Pinpoint the cell where the given text exists, returning its (X, Y) midpoint coordinate. 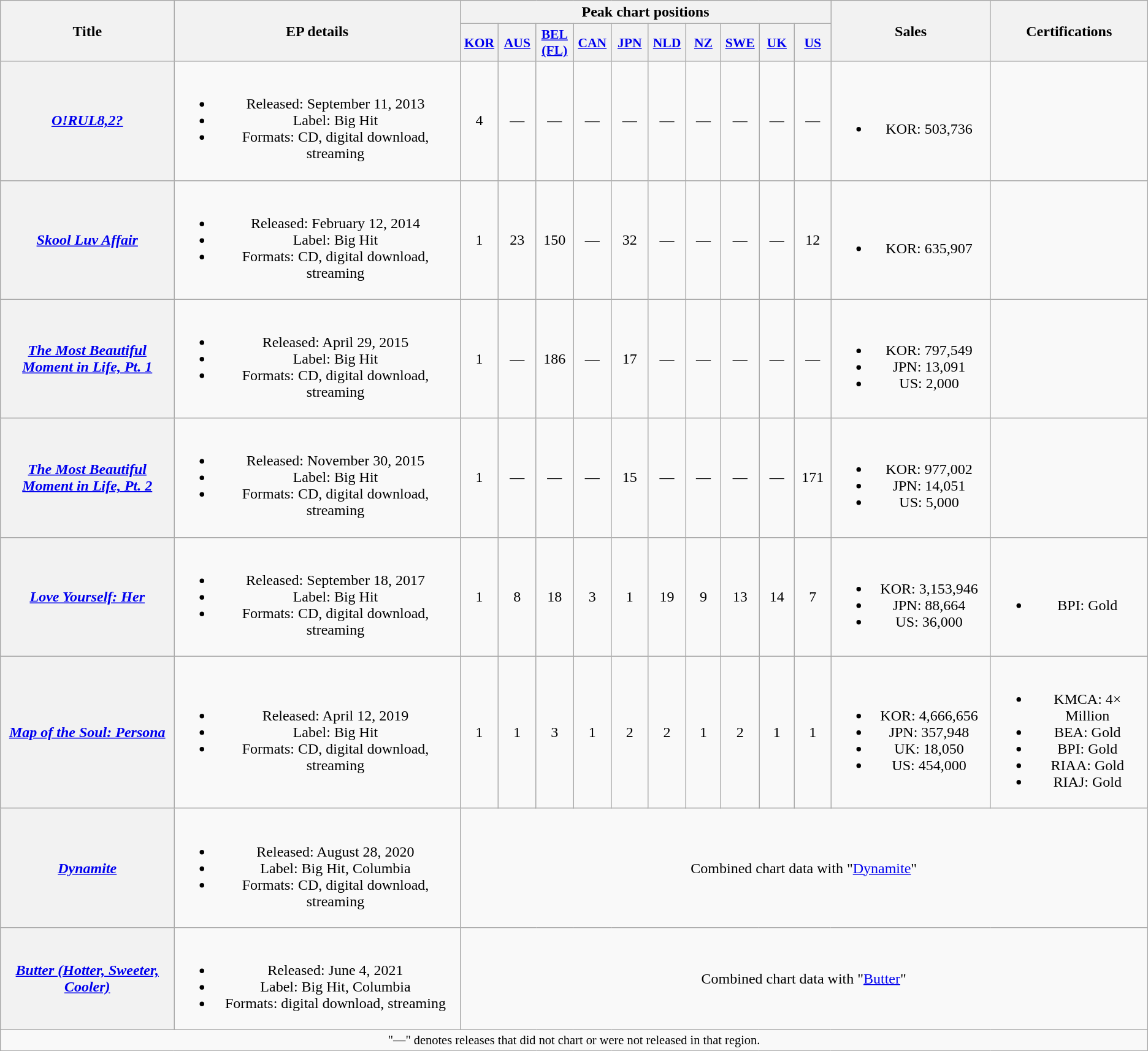
Released: September 18, 2017Label: Big HitFormats: CD, digital download, streaming (317, 597)
SWE (740, 43)
The Most Beautiful Moment in Life, Pt. 2 (87, 478)
8 (518, 597)
AUS (518, 43)
BEL(FL) (554, 43)
KOR: 503,736 (911, 121)
O!RUL8,2? (87, 121)
Butter (Hotter, Sweeter, Cooler) (87, 979)
171 (813, 478)
JPN (630, 43)
32 (630, 240)
Map of the Soul: Persona (87, 732)
150 (554, 240)
186 (554, 359)
UK (777, 43)
12 (813, 240)
KOR: 635,907 (911, 240)
KOR (480, 43)
The Most Beautiful Moment in Life, Pt. 1 (87, 359)
KOR: 977,002JPN: 14,051US: 5,000 (911, 478)
Released: April 29, 2015Label: Big HitFormats: CD, digital download, streaming (317, 359)
Dynamite (87, 868)
13 (740, 597)
"—" denotes releases that did not chart or were not released in that region. (574, 1040)
KOR: 797,549JPN: 13,091US: 2,000 (911, 359)
Combined chart data with "Butter" (803, 979)
KOR: 3,153,946JPN: 88,664US: 36,000 (911, 597)
CAN (592, 43)
17 (630, 359)
US (813, 43)
NZ (703, 43)
Peak chart positions (645, 12)
Combined chart data with "Dynamite" (803, 868)
KOR: 4,666,656JPN: 357,948UK: 18,050US: 454,000 (911, 732)
Released: June 4, 2021Label: Big Hit, ColumbiaFormats: digital download, streaming (317, 979)
Title (87, 31)
Released: April 12, 2019Label: Big HitFormats: CD, digital download, streaming (317, 732)
18 (554, 597)
4 (480, 121)
Sales (911, 31)
EP details (317, 31)
19 (667, 597)
Certifications (1069, 31)
Released: August 28, 2020Label: Big Hit, ColumbiaFormats: CD, digital download, streaming (317, 868)
7 (813, 597)
9 (703, 597)
15 (630, 478)
BPI: Gold (1069, 597)
Love Yourself: Her (87, 597)
Released: November 30, 2015Label: Big HitFormats: CD, digital download, streaming (317, 478)
Released: September 11, 2013Label: Big HitFormats: CD, digital download, streaming (317, 121)
23 (518, 240)
Skool Luv Affair (87, 240)
14 (777, 597)
NLD (667, 43)
KMCA: 4× MillionBEA: GoldBPI: GoldRIAA: GoldRIAJ: Gold (1069, 732)
Released: February 12, 2014Label: Big HitFormats: CD, digital download, streaming (317, 240)
